Determine the [X, Y] coordinate at the center of the cell enclosing the given text.  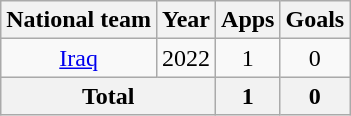
National team [79, 20]
Total [108, 96]
Year [186, 20]
Apps [248, 20]
2022 [186, 58]
Iraq [79, 58]
Goals [315, 20]
